Extract the (x, y) coordinate from the center of the cell holding the provided text.  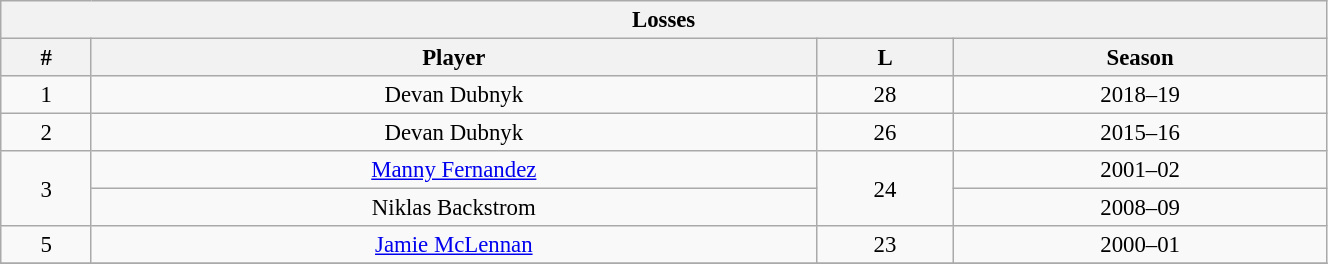
Niklas Backstrom (454, 208)
L (885, 58)
5 (46, 245)
Manny Fernandez (454, 170)
Losses (664, 20)
23 (885, 245)
24 (885, 188)
26 (885, 133)
2 (46, 133)
# (46, 58)
2001–02 (1140, 170)
1 (46, 95)
2008–09 (1140, 208)
2018–19 (1140, 95)
Jamie McLennan (454, 245)
2015–16 (1140, 133)
2000–01 (1140, 245)
Season (1140, 58)
3 (46, 188)
28 (885, 95)
Player (454, 58)
